Detect which cell encompasses the target text, then output its [X, Y] center coordinate. 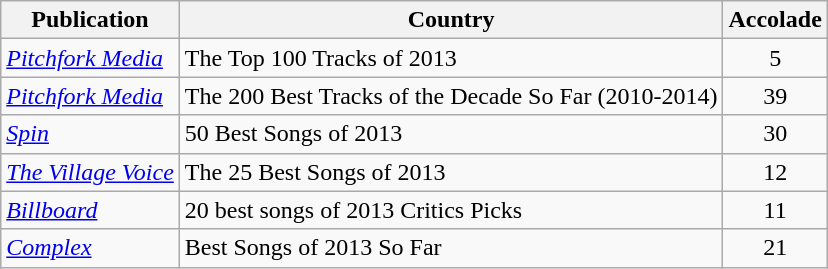
21 [775, 248]
Billboard [90, 210]
20 best songs of 2013 Critics Picks [451, 210]
The Top 100 Tracks of 2013 [451, 58]
5 [775, 58]
30 [775, 134]
11 [775, 210]
39 [775, 96]
The Village Voice [90, 172]
Accolade [775, 20]
Country [451, 20]
The 25 Best Songs of 2013 [451, 172]
Publication [90, 20]
Complex [90, 248]
The 200 Best Tracks of the Decade So Far (2010-2014) [451, 96]
12 [775, 172]
50 Best Songs of 2013 [451, 134]
Spin [90, 134]
Best Songs of 2013 So Far [451, 248]
